Determine the (X, Y) coordinate at the center of the cell enclosing the given text.  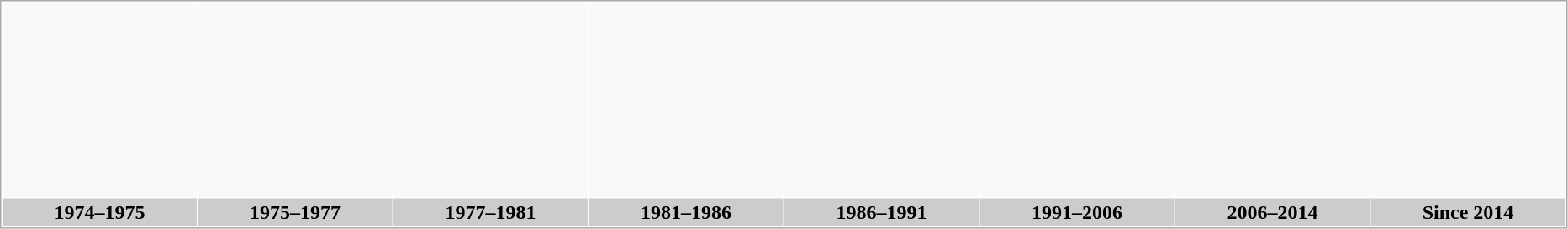
1986–1991 (881, 212)
1974–1975 (99, 212)
1991–2006 (1078, 212)
1981–1986 (686, 212)
1977–1981 (491, 212)
2006–2014 (1273, 212)
Since 2014 (1468, 212)
1975–1977 (296, 212)
